Return the (X, Y) coordinate for the center point of the cell that contains the specified text.  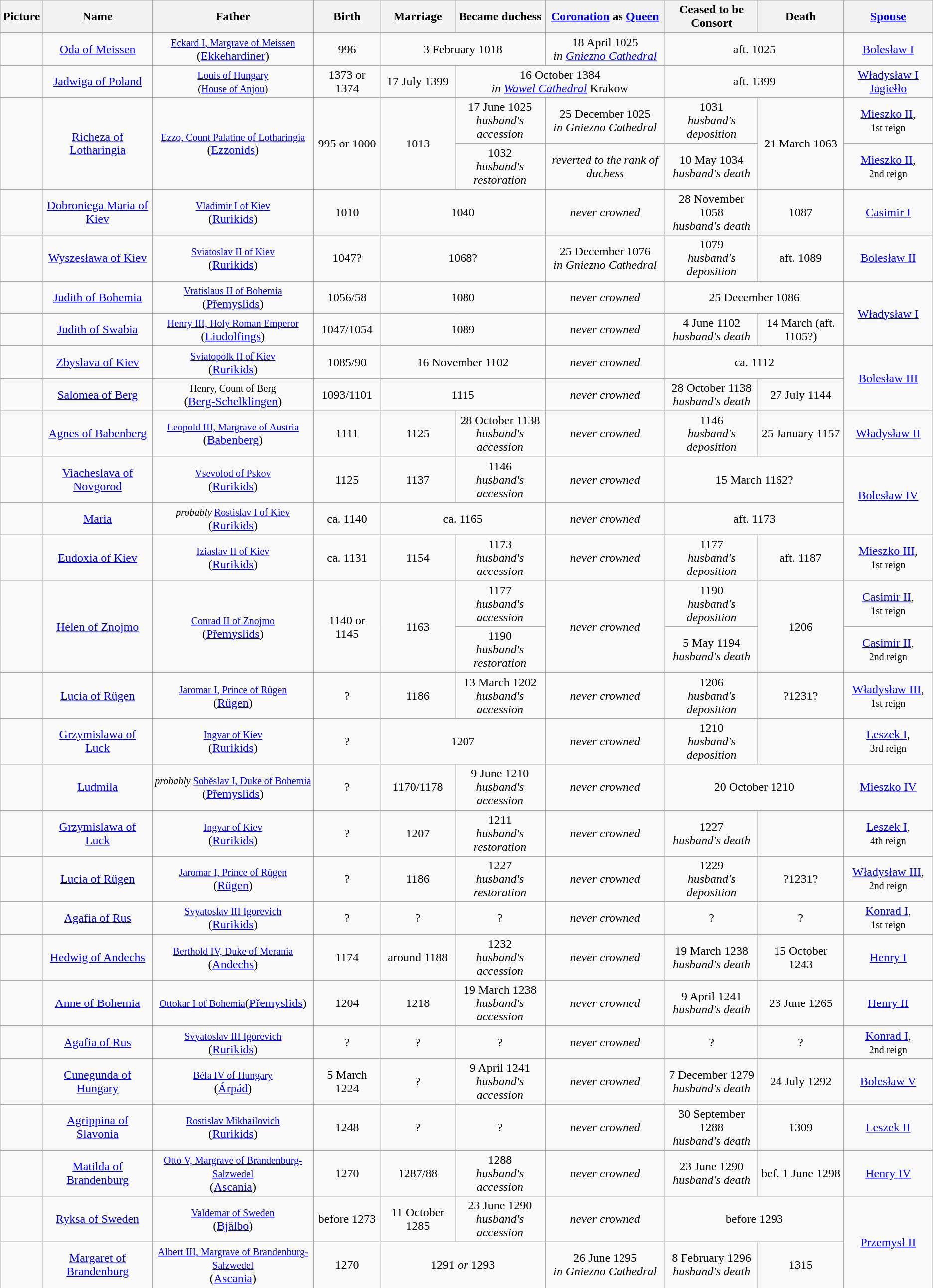
ca. 1165 (463, 519)
Henry IV (888, 1173)
1190husband's restoration (500, 650)
Henry III, Holy Roman Emperor(Liudolfings) (233, 330)
996 (347, 49)
Mieszko II,1st reign (888, 121)
Bolesław I (888, 49)
1288husband's accession (500, 1173)
aft. 1025 (754, 49)
Bolesław III (888, 378)
10 May 1034husband's death (711, 166)
25 December 1025in Gniezno Cathedral (605, 121)
around 1188 (418, 957)
1291 or 1293 (463, 1265)
ca. 1131 (347, 558)
aft. 1173 (754, 519)
Vladimir I of Kiev(Rurikids) (233, 212)
19 March 1238husband's accession (500, 1003)
Cunegunda of Hungary (98, 1081)
Władysław II (888, 433)
1177husband's accession (500, 604)
1010 (347, 212)
Jadwiga of Poland (98, 82)
Coronation as Queen (605, 17)
1229husband's deposition (711, 879)
18 April 1025in Gniezno Cathedral (605, 49)
Maria (98, 519)
16 October 1384in Wawel Cathedral Krakow (560, 82)
19 March 1238husband's death (711, 957)
Casimir II,2nd reign (888, 650)
23 June 1265 (801, 1003)
13 March 1202husband's accession (500, 696)
Konrad I,1st reign (888, 918)
Bolesław IV (888, 495)
before 1293 (754, 1219)
Casimir I (888, 212)
Leszek II (888, 1127)
Agrippina of Slavonia (98, 1127)
26 June 1295in Gniezno Cathedral (605, 1265)
aft. 1089 (801, 258)
1111 (347, 433)
Henry I (888, 957)
21 March 1063 (801, 143)
Henry II (888, 1003)
Vratislaus II of Bohemia(Přemyslids) (233, 297)
Eudoxia of Kiev (98, 558)
Eckard I, Margrave of Meissen(Ekkehardiner) (233, 49)
probably Rostislav I of Kiev(Rurikids) (233, 519)
1093/1101 (347, 395)
aft. 1399 (754, 82)
Władysław I (888, 313)
Iziaslav II of Kiev(Rurikids) (233, 558)
1032husband's restoration (500, 166)
1174 (347, 957)
Richeza of Lotharingia (98, 143)
Agnes of Babenberg (98, 433)
1211husband's restoration (500, 833)
1056/58 (347, 297)
Dobroniega Maria of Kiev (98, 212)
30 September 1288husband's death (711, 1127)
Helen of Znojmo (98, 627)
Ottokar I of Bohemia(Přemyslids) (233, 1003)
Mieszko IV (888, 787)
Mieszko II,2nd reign (888, 166)
Béla IV of Hungary(Árpád) (233, 1081)
Bolesław V (888, 1081)
1140 or 1145 (347, 627)
Rostislav Mikhailovich(Rurikids) (233, 1127)
1210husband's deposition (711, 741)
1170/1178 (418, 787)
7 December 1279husband's death (711, 1081)
Sviatoslav II of Kiev(Rurikids) (233, 258)
5 March 1224 (347, 1081)
Father (233, 17)
1227husband's death (711, 833)
Picture (22, 17)
8 February 1296husband's death (711, 1265)
Leszek I,3rd reign (888, 741)
Otto V, Margrave of Brandenburg-Salzwedel(Ascania) (233, 1173)
24 July 1292 (801, 1081)
probably Soběslav I, Duke of Bohemia(Přemyslids) (233, 787)
Death (801, 17)
Ryksa of Sweden (98, 1219)
Casimir II,1st reign (888, 604)
9 June 1210husband's accession (500, 787)
Zbyslava of Kiev (98, 362)
Przemysł II (888, 1242)
1190husband's deposition (711, 604)
Bolesław II (888, 258)
15 March 1162? (754, 479)
Ludmila (98, 787)
1137 (418, 479)
ca. 1140 (347, 519)
1287/88 (418, 1173)
1079husband's deposition (711, 258)
11 October 1285 (418, 1219)
Vsevolod of Pskov(Rurikids) (233, 479)
1163 (418, 627)
1204 (347, 1003)
Judith of Bohemia (98, 297)
Henry, Count of Berg(Berg-Schelklingen) (233, 395)
23 June 1290husband's accession (500, 1219)
25 December 1076in Gniezno Cathedral (605, 258)
995 or 1000 (347, 143)
9 April 1241husband's accession (500, 1081)
1087 (801, 212)
1315 (801, 1265)
Matilda of Brandenburg (98, 1173)
28 October 1138husband's accession (500, 433)
20 October 1210 (754, 787)
1031husband's deposition (711, 121)
Leszek I,4th reign (888, 833)
Hedwig of Andechs (98, 957)
bef. 1 June 1298 (801, 1173)
1218 (418, 1003)
Margaret of Brandenburg (98, 1265)
27 July 1144 (801, 395)
Became duchess (500, 17)
Valdemar of Sweden(Bjälbo) (233, 1219)
5 May 1194husband's death (711, 650)
17 July 1399 (418, 82)
16 November 1102 (463, 362)
Birth (347, 17)
1115 (463, 395)
1177husband's deposition (711, 558)
Ezzo, Count Palatine of Lotharingia(Ezzonids) (233, 143)
28 November 1058husband's death (711, 212)
1232husband's accession (500, 957)
Albert III, Margrave of Brandenburg-Salzwedel(Ascania) (233, 1265)
1206husband's deposition (711, 696)
Anne of Bohemia (98, 1003)
Conrad II of Znojmo(Přemyslids) (233, 627)
before 1273 (347, 1219)
Władysław III,2nd reign (888, 879)
25 January 1157 (801, 433)
Salomea of Berg (98, 395)
15 October 1243 (801, 957)
Władysław I Jagiełło (888, 82)
1085/90 (347, 362)
Władysław III,1st reign (888, 696)
1146husband's deposition (711, 433)
Leopold III, Margrave of Austria(Babenberg) (233, 433)
1089 (463, 330)
4 June 1102husband's death (711, 330)
ca. 1112 (754, 362)
1373 or 1374 (347, 82)
1047/1054 (347, 330)
Sviatopolk II of Kiev(Rurikids) (233, 362)
Mieszko III,1st reign (888, 558)
23 June 1290husband's death (711, 1173)
3 February 1018 (463, 49)
1173husband's accession (500, 558)
9 April 1241husband's death (711, 1003)
1040 (463, 212)
Name (98, 17)
1227husband's restoration (500, 879)
1013 (418, 143)
1080 (463, 297)
Ceased to be Consort (711, 17)
1154 (418, 558)
1146husband's accession (500, 479)
Spouse (888, 17)
14 March (aft. 1105?) (801, 330)
1309 (801, 1127)
1068? (463, 258)
25 December 1086 (754, 297)
28 October 1138husband's death (711, 395)
1047? (347, 258)
reverted to the rank of duchess (605, 166)
Louis of Hungary(House of Anjou) (233, 82)
Wyszesława of Kiev (98, 258)
1248 (347, 1127)
Judith of Swabia (98, 330)
Oda of Meissen (98, 49)
Konrad I,2nd reign (888, 1042)
1206 (801, 627)
Marriage (418, 17)
17 June 1025husband's accession (500, 121)
Viacheslava of Novgorod (98, 479)
aft. 1187 (801, 558)
Berthold IV, Duke of Merania(Andechs) (233, 957)
